Find where the given text appears and provide that cell's center as [x, y] coordinate. 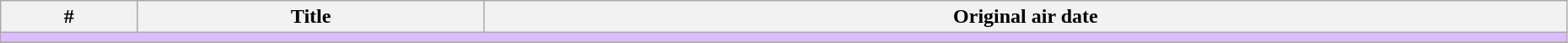
# [69, 17]
Title [311, 17]
Original air date [1026, 17]
